Detect which cell encompasses the target text, then output its (x, y) center coordinate. 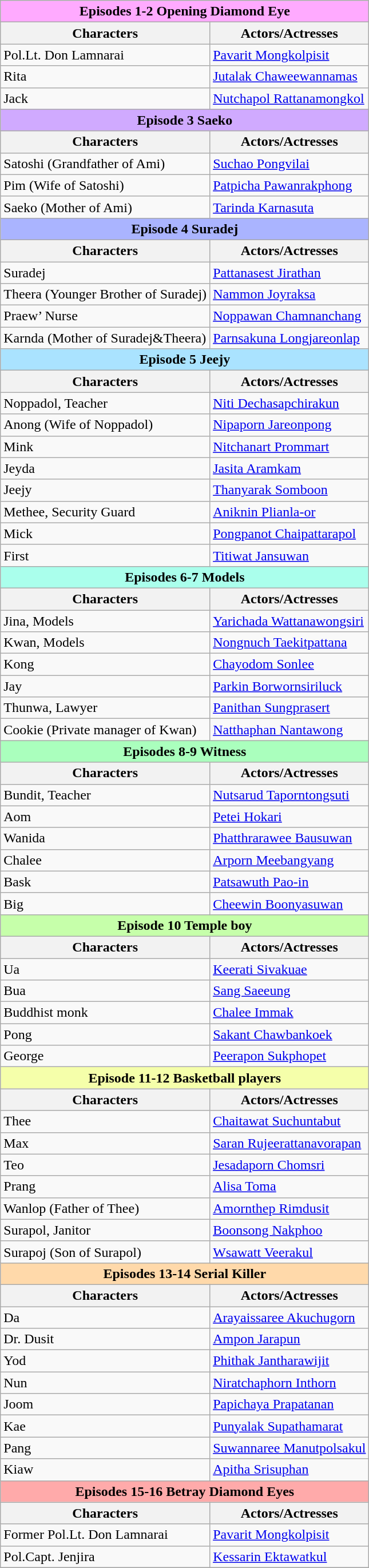
Episode 11-12 Basketball players (185, 1078)
Nun (105, 1383)
Jeejy (105, 490)
Chaitawat Suchuntabut (289, 1121)
Amornthep Rimdusit (289, 1208)
Nutchapol Rattanamongkol (289, 98)
Episodes 8-9 Witness (185, 751)
Yarichada Wattanawongsiri (289, 620)
Cookie (Private manager of Kwan) (105, 730)
Petei Hokari (289, 817)
Sang Saeeung (289, 991)
Nitchanart Prommart (289, 447)
Buddhist monk (105, 1013)
Thunwa, Lawyer (105, 708)
Patsawuth Pao-in (289, 882)
Former Pol.Lt. Don Lamnarai (105, 1535)
Thee (105, 1121)
Kong (105, 664)
Thanyarak Somboon (289, 490)
Jasita Aramkam (289, 468)
Kiaw (105, 1470)
Natthaphan Nantawong (289, 730)
Suwannaree Manutpolsakul (289, 1448)
Episode 5 Jeejy (185, 360)
Episode 4 Suradej (185, 229)
Jeyda (105, 468)
Nongnuch Taekitpattana (289, 643)
Suchao Pongvilai (289, 164)
Panithan Sungprasert (289, 708)
Max (105, 1143)
Apitha Srisuphan (289, 1470)
Yod (105, 1361)
Wanida (105, 838)
Jesadaporn Chomsri (289, 1165)
Methee, Security Guard (105, 512)
Suradej (105, 273)
Joom (105, 1404)
Bua (105, 991)
Saran Rujeerattanavorapan (289, 1143)
Pol.Lt. Don Lamnarai (105, 55)
Chayodom Sonlee (289, 664)
Bundit, Teacher (105, 795)
Phithak Jantharawijit (289, 1361)
Niratchaphorn Inthorn (289, 1383)
Bask (105, 882)
Alisa Toma (289, 1187)
Jina, Models (105, 620)
Keerati Sivakuae (289, 969)
Da (105, 1317)
Arporn Meebangyang (289, 860)
Rita (105, 77)
Papichaya Prapatanan (289, 1404)
Patpicha Pawanrakphong (289, 185)
Nutsarud Taporntongsuti (289, 795)
Nammon Joyraksa (289, 295)
Tarinda Karnasuta (289, 207)
Prang (105, 1187)
Ua (105, 969)
Arayaissaree Akuchugorn (289, 1317)
Theera (Younger Brother of Suradej) (105, 295)
Noppawan Chamnanchang (289, 316)
First (105, 555)
Pongpanot Chaipattarapol (289, 534)
Wsawatt Veerakul (289, 1252)
Aniknin Plianla-or (289, 512)
Episode 10 Temple boy (185, 925)
Episodes 13-14 Serial Killer (185, 1273)
Mick (105, 534)
Sakant Chawbankoek (289, 1034)
Wanlop (Father of Thee) (105, 1208)
Kwan, Models (105, 643)
Chalee Immak (289, 1013)
Niti Dechasapchirakun (289, 403)
Pong (105, 1034)
Karnda (Mother of Suradej&Theera) (105, 338)
Nipaporn Jareonpong (289, 425)
Pim (Wife of Satoshi) (105, 185)
Surapol, Janitor (105, 1230)
Chalee (105, 860)
Big (105, 904)
Peerapon Sukphopet (289, 1056)
George (105, 1056)
Punyalak Supathamarat (289, 1426)
Praew’ Nurse (105, 316)
Teo (105, 1165)
Pattanasest Jirathan (289, 273)
Episode 3 Saeko (185, 120)
Kessarin Ektawatkul (289, 1557)
Dr. Dusit (105, 1339)
Jay (105, 686)
Episodes 1-2 Opening Diamond Eye (185, 11)
Kae (105, 1426)
Mink (105, 447)
Episodes 6-7 Models (185, 577)
Phatthrarawee Bausuwan (289, 838)
Episodes 15-16 Betray Diamond Eyes (185, 1491)
Parnsakuna Longjareonlap (289, 338)
Satoshi (Grandfather of Ami) (105, 164)
Pol.Capt. Jenjira (105, 1557)
Cheewin Boonyasuwan (289, 904)
Jack (105, 98)
Noppadol, Teacher (105, 403)
Titiwat Jansuwan (289, 555)
Anong (Wife of Noppadol) (105, 425)
Saeko (Mother of Ami) (105, 207)
Aom (105, 817)
Pang (105, 1448)
Surapoj (Son of Surapol) (105, 1252)
Boonsong Nakphoo (289, 1230)
Jutalak Chaweewannamas (289, 77)
Ampon Jarapun (289, 1339)
Parkin Borwornsiriluck (289, 686)
